Return the [x, y] coordinate for the center point of the cell that contains the specified text.  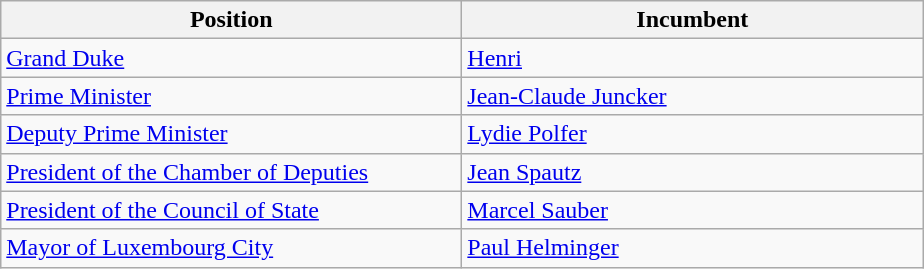
Jean-Claude Juncker [692, 96]
Paul Helminger [692, 248]
President of the Chamber of Deputies [232, 172]
Prime Minister [232, 96]
Marcel Sauber [692, 210]
Jean Spautz [692, 172]
Henri [692, 58]
Mayor of Luxembourg City [232, 248]
Position [232, 20]
President of the Council of State [232, 210]
Deputy Prime Minister [232, 134]
Grand Duke [232, 58]
Incumbent [692, 20]
Lydie Polfer [692, 134]
